Return [X, Y] of the center of cell containing provided text 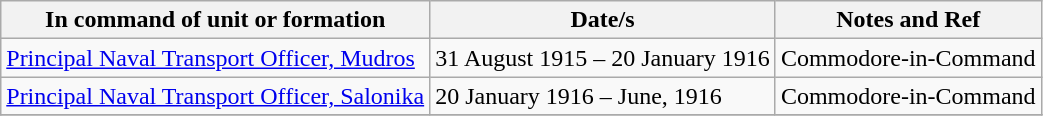
Notes and Ref [908, 20]
20 January 1916 – June, 1916 [603, 96]
In command of unit or formation [216, 20]
31 August 1915 – 20 January 1916 [603, 58]
Date/s [603, 20]
Principal Naval Transport Officer, Salonika [216, 96]
Principal Naval Transport Officer, Mudros [216, 58]
